Return (x, y) of the center of cell containing provided text 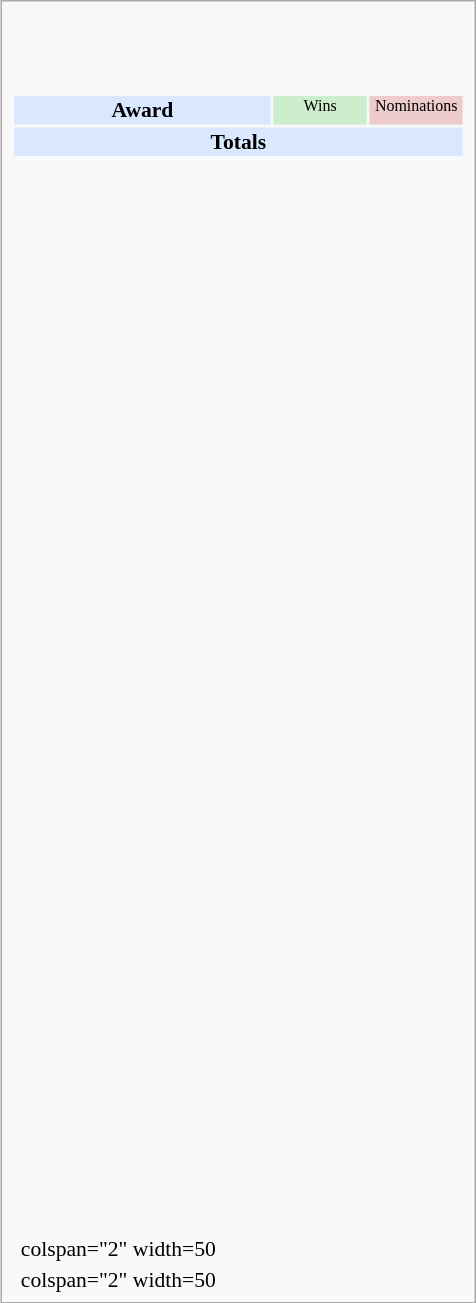
Award (142, 110)
Wins (320, 110)
Nominations (416, 110)
Totals (238, 141)
Award Wins Nominations Totals (239, 649)
